Capture the cell that displays the provided text and extract its [x, y] central coordinate. 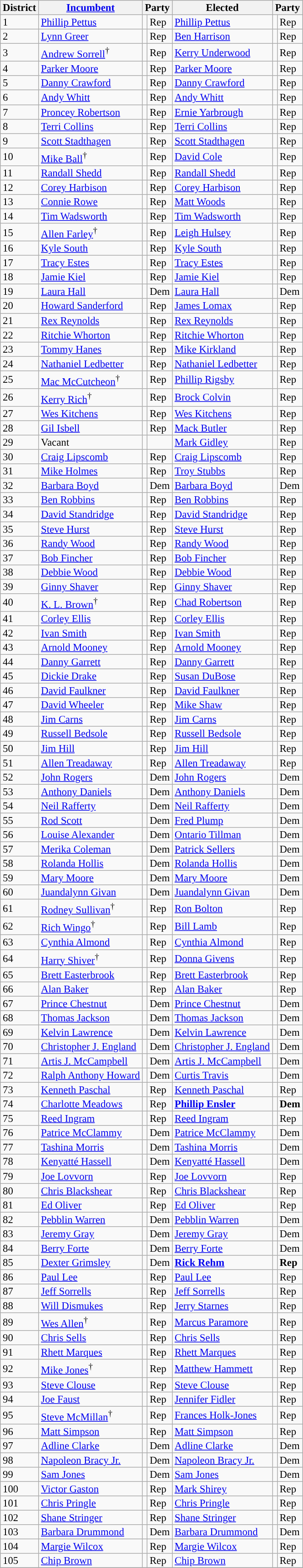
60 [20, 892]
79 [20, 1176]
Mike Ball† [91, 157]
102 [20, 1518]
56 [20, 835]
Merika Coleman [91, 849]
27 [20, 414]
98 [20, 1460]
Matt Woods [222, 202]
63 [20, 942]
68 [20, 1018]
53 [20, 792]
Wes Allen† [91, 1321]
32 [20, 486]
Troy Stubbs [222, 471]
Lynn Greer [91, 36]
49 [20, 734]
Joe Faust [91, 1399]
87 [20, 1291]
James Lomax [222, 306]
19 [20, 292]
Curtis Travis [222, 1075]
18 [20, 277]
42 [20, 633]
Tommy Hanes [91, 349]
54 [20, 806]
Fred Plump [222, 820]
Vacant [91, 442]
23 [20, 349]
33 [20, 500]
48 [20, 720]
38 [20, 572]
92 [20, 1369]
Dexter Grimsley [91, 1263]
8 [20, 126]
94 [20, 1399]
70 [20, 1047]
Andrew Sorrell† [91, 53]
Mack Butler [222, 428]
4 [20, 69]
105 [20, 1561]
District [20, 8]
Howard Sanderford [91, 306]
75 [20, 1119]
83 [20, 1234]
77 [20, 1147]
80 [20, 1191]
72 [20, 1075]
104 [20, 1547]
66 [20, 989]
13 [20, 202]
89 [20, 1321]
43 [20, 648]
Brock Colvin [222, 397]
25 [20, 380]
91 [20, 1352]
Leigh Hulsey [222, 232]
39 [20, 586]
Rodney Sullivan† [91, 909]
88 [20, 1306]
52 [20, 777]
Jennifer Fidler [222, 1399]
Chad Robertson [222, 602]
44 [20, 662]
Rich Wingo† [91, 926]
11 [20, 173]
5 [20, 83]
82 [20, 1219]
Dickie Drake [91, 676]
David Cole [222, 157]
61 [20, 909]
20 [20, 306]
57 [20, 849]
81 [20, 1205]
Ron Bolton [222, 909]
Jerry Starnes [222, 1306]
74 [20, 1104]
Marcus Paramore [222, 1321]
14 [20, 216]
58 [20, 864]
51 [20, 763]
12 [20, 187]
103 [20, 1532]
93 [20, 1385]
Rod Scott [91, 820]
Mike Holmes [91, 471]
Ben Harrison [222, 36]
Mike Kirkland [222, 349]
29 [20, 442]
2 [20, 36]
100 [20, 1489]
17 [20, 263]
30 [20, 457]
96 [20, 1431]
David Wheeler [91, 705]
37 [20, 558]
45 [20, 676]
Ernie Yarbrough [222, 112]
10 [20, 157]
Gil Isbell [91, 428]
65 [20, 975]
Steve McMillan† [91, 1415]
Charlotte Meadows [91, 1104]
40 [20, 602]
Will Dismukes [91, 1306]
69 [20, 1032]
Elected [222, 8]
21 [20, 320]
55 [20, 820]
26 [20, 397]
59 [20, 878]
Incumbent [91, 8]
Phillip Ensler [222, 1104]
41 [20, 619]
36 [20, 543]
Phillip Rigsby [222, 380]
97 [20, 1446]
50 [20, 748]
7 [20, 112]
Proncey Robertson [91, 112]
62 [20, 926]
47 [20, 705]
6 [20, 98]
1 [20, 22]
Frances Holk-Jones [222, 1415]
Mark Gidley [222, 442]
Mark Shirey [222, 1489]
78 [20, 1162]
24 [20, 364]
Kerry Rich† [91, 397]
85 [20, 1263]
Mike Shaw [222, 705]
73 [20, 1090]
34 [20, 514]
35 [20, 529]
99 [20, 1475]
Louise Alexander [91, 835]
28 [20, 428]
22 [20, 335]
95 [20, 1415]
Kerry Underwood [222, 53]
15 [20, 232]
101 [20, 1503]
67 [20, 1003]
16 [20, 248]
Donna Givens [222, 959]
76 [20, 1133]
71 [20, 1061]
Mike Jones† [91, 1369]
Connie Rowe [91, 202]
Ralph Anthony Howard [91, 1075]
Ontario Tillman [222, 835]
Bill Lamb [222, 926]
9 [20, 141]
Patrick Sellers [222, 849]
Victor Gaston [91, 1489]
64 [20, 959]
3 [20, 53]
Allen Farley† [91, 232]
Matthew Hammett [222, 1369]
90 [20, 1338]
84 [20, 1248]
Mac McCutcheon† [91, 380]
K. L. Brown† [91, 602]
Harry Shiver† [91, 959]
46 [20, 691]
Rick Rehm [222, 1263]
86 [20, 1277]
Susan DuBose [222, 676]
31 [20, 471]
